Output the [x, y] coordinate of the center of the cell containing the given text.  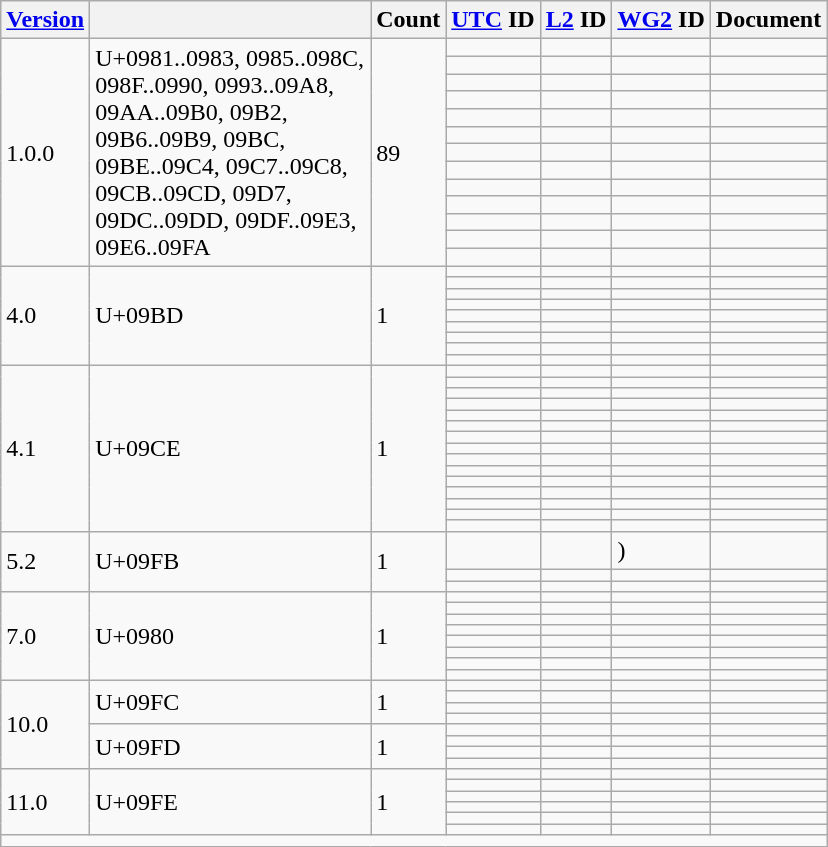
U+09FB [230, 561]
U+09FC [230, 702]
10.0 [46, 724]
U+09FD [230, 746]
11.0 [46, 802]
4.0 [46, 316]
WG2 ID [661, 20]
) [661, 550]
1.0.0 [46, 152]
Version [46, 20]
U+09BD [230, 316]
4.1 [46, 448]
U+09FE [230, 802]
U+0980 [230, 636]
Document [768, 20]
L2 ID [576, 20]
UTC ID [493, 20]
Count [408, 20]
5.2 [46, 561]
89 [408, 152]
U+09CE [230, 448]
7.0 [46, 636]
